Provide the (X, Y) coordinate of the cell's center where the given text is located.  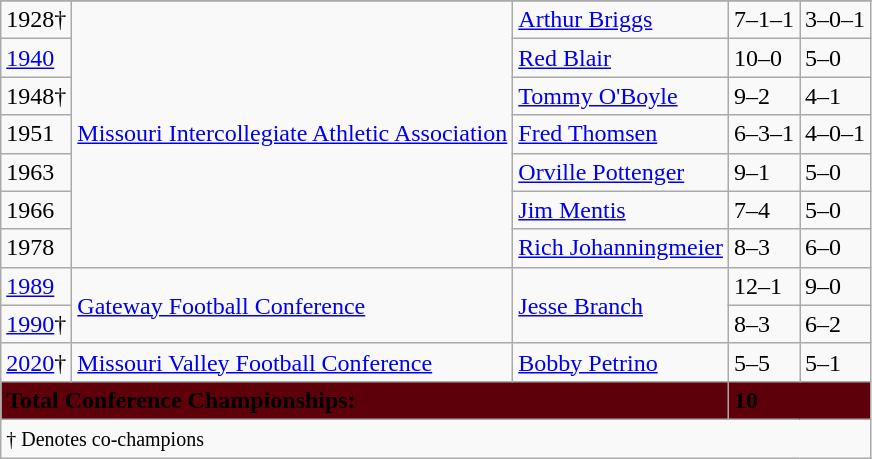
Red Blair (621, 58)
1966 (36, 210)
† Denotes co-champions (436, 438)
4–1 (836, 96)
5–5 (764, 362)
Orville Pottenger (621, 172)
3–0–1 (836, 20)
Bobby Petrino (621, 362)
1948† (36, 96)
1928† (36, 20)
6–3–1 (764, 134)
1990† (36, 324)
12–1 (764, 286)
10–0 (764, 58)
6–0 (836, 248)
9–1 (764, 172)
Total Conference Championships: (365, 400)
Fred Thomsen (621, 134)
Tommy O'Boyle (621, 96)
Rich Johanningmeier (621, 248)
9–0 (836, 286)
Gateway Football Conference (292, 305)
1963 (36, 172)
1940 (36, 58)
Missouri Intercollegiate Athletic Association (292, 134)
7–4 (764, 210)
Arthur Briggs (621, 20)
6–2 (836, 324)
4–0–1 (836, 134)
1989 (36, 286)
1978 (36, 248)
10 (799, 400)
Jesse Branch (621, 305)
5–1 (836, 362)
9–2 (764, 96)
Jim Mentis (621, 210)
2020† (36, 362)
7–1–1 (764, 20)
Missouri Valley Football Conference (292, 362)
1951 (36, 134)
